Search for the cell housing the specified text and yield its [X, Y] center coordinate. 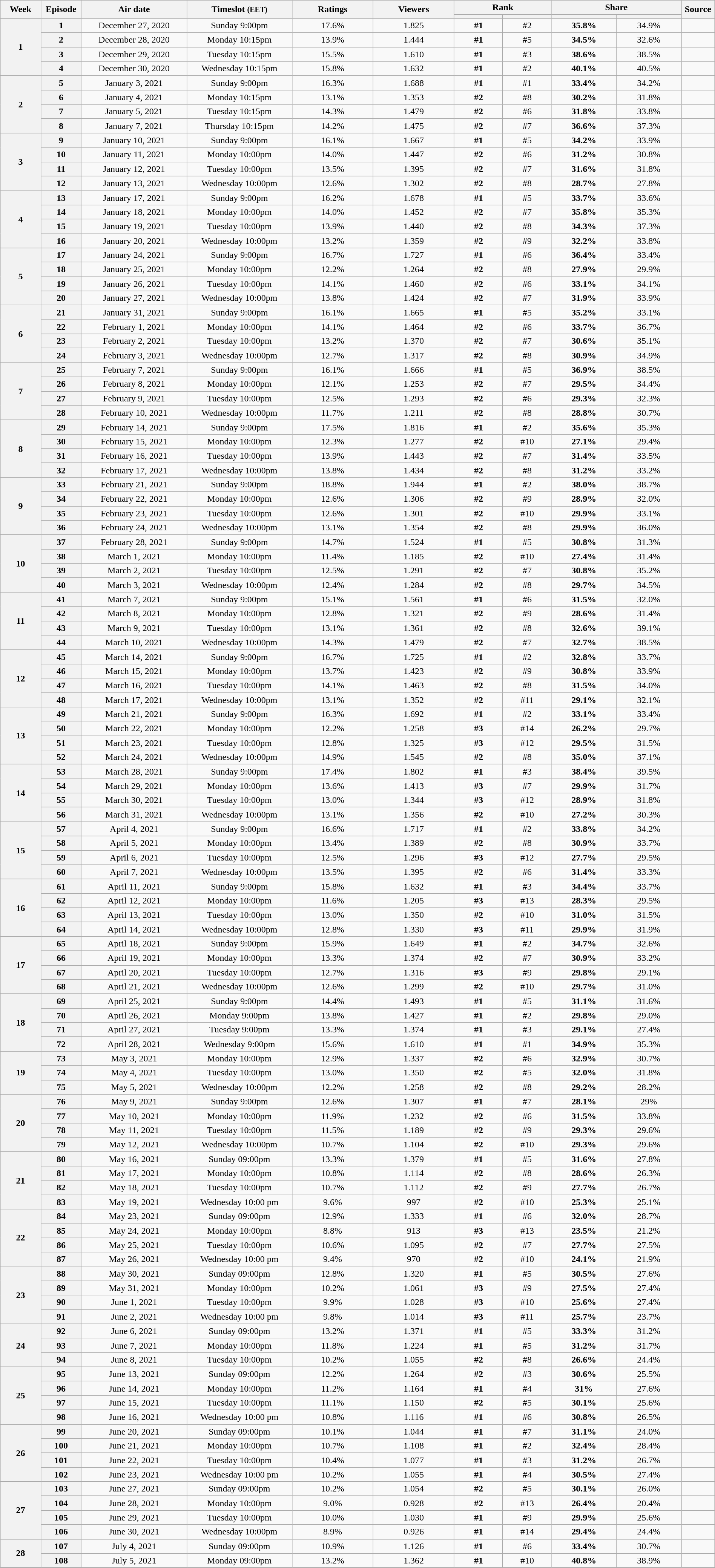
36.6% [584, 126]
March 29, 2021 [134, 786]
June 6, 2021 [134, 1331]
1.061 [414, 1288]
1.424 [414, 298]
35.1% [649, 341]
0.928 [414, 1503]
1.423 [414, 671]
103 [61, 1489]
1.361 [414, 628]
1.293 [414, 398]
9.6% [333, 1202]
March 14, 2021 [134, 657]
April 26, 2021 [134, 1015]
1.389 [414, 843]
June 28, 2021 [134, 1503]
36 [61, 528]
50 [61, 729]
9.8% [333, 1317]
1.352 [414, 700]
1.320 [414, 1274]
11.6% [333, 900]
1.379 [414, 1159]
14.9% [333, 757]
65 [61, 943]
108 [61, 1560]
86 [61, 1245]
82 [61, 1188]
February 21, 2021 [134, 484]
June 15, 2021 [134, 1403]
1.443 [414, 456]
21.2% [649, 1231]
63 [61, 915]
March 16, 2021 [134, 685]
February 28, 2021 [134, 542]
February 14, 2021 [134, 427]
1.306 [414, 499]
31 [61, 456]
May 11, 2021 [134, 1130]
33 [61, 484]
1.688 [414, 83]
38.4% [584, 772]
51 [61, 743]
39 [61, 571]
28.1% [584, 1101]
1.561 [414, 599]
1.189 [414, 1130]
February 24, 2021 [134, 528]
40 [61, 585]
March 22, 2021 [134, 729]
24.1% [584, 1259]
64 [61, 929]
February 2, 2021 [134, 341]
1.353 [414, 97]
1.370 [414, 341]
1.463 [414, 685]
11.1% [333, 1403]
June 20, 2021 [134, 1432]
74 [61, 1073]
April 28, 2021 [134, 1044]
27.1% [584, 441]
76 [61, 1101]
June 30, 2021 [134, 1532]
15.1% [333, 599]
54 [61, 786]
1.164 [414, 1388]
April 7, 2021 [134, 872]
June 8, 2021 [134, 1360]
1.440 [414, 226]
16.6% [333, 829]
March 23, 2021 [134, 743]
Air date [134, 9]
11.7% [333, 413]
24.0% [649, 1432]
75 [61, 1087]
1.108 [414, 1446]
Wednesday 10:15pm [239, 69]
81 [61, 1173]
April 25, 2021 [134, 1001]
11.5% [333, 1130]
45 [61, 657]
10.1% [333, 1432]
1.232 [414, 1116]
12.4% [333, 585]
February 3, 2021 [134, 355]
June 14, 2021 [134, 1388]
April 6, 2021 [134, 857]
1.325 [414, 743]
35.6% [584, 427]
January 12, 2021 [134, 169]
June 7, 2021 [134, 1345]
Episode [61, 9]
1.427 [414, 1015]
15.5% [333, 54]
80 [61, 1159]
17.5% [333, 427]
1.816 [414, 427]
June 29, 2021 [134, 1517]
1.284 [414, 585]
1.277 [414, 441]
32.7% [584, 642]
February 22, 2021 [134, 499]
11.2% [333, 1388]
April 5, 2021 [134, 843]
100 [61, 1446]
March 17, 2021 [134, 700]
July 4, 2021 [134, 1546]
April 27, 2021 [134, 1030]
May 5, 2021 [134, 1087]
February 10, 2021 [134, 413]
89 [61, 1288]
105 [61, 1517]
29.2% [584, 1087]
May 26, 2021 [134, 1259]
83 [61, 1202]
44 [61, 642]
1.725 [414, 657]
1.333 [414, 1216]
1.112 [414, 1188]
1.253 [414, 384]
36.0% [649, 528]
1.205 [414, 900]
29 [61, 427]
May 10, 2021 [134, 1116]
73 [61, 1058]
April 12, 2021 [134, 900]
1.475 [414, 126]
1.330 [414, 929]
39.5% [649, 772]
35 [61, 513]
1.460 [414, 284]
29.0% [649, 1015]
1.028 [414, 1302]
May 23, 2021 [134, 1216]
90 [61, 1302]
26.2% [584, 729]
January 17, 2021 [134, 198]
99 [61, 1432]
Thursday 10:15pm [239, 126]
8.9% [333, 1532]
15.9% [333, 943]
March 1, 2021 [134, 556]
84 [61, 1216]
27.9% [584, 269]
February 16, 2021 [134, 456]
9.0% [333, 1503]
47 [61, 685]
25.5% [649, 1374]
February 17, 2021 [134, 470]
25.7% [584, 1317]
34.7% [584, 943]
1.692 [414, 714]
60 [61, 872]
30.3% [649, 815]
December 30, 2020 [134, 69]
January 26, 2021 [134, 284]
1.825 [414, 25]
April 20, 2021 [134, 972]
12.3% [333, 441]
April 14, 2021 [134, 929]
1.354 [414, 528]
28.4% [649, 1446]
1.291 [414, 571]
9.9% [333, 1302]
December 27, 2020 [134, 25]
32 [61, 470]
March 3, 2021 [134, 585]
March 31, 2021 [134, 815]
1.114 [414, 1173]
25.3% [584, 1202]
May 31, 2021 [134, 1288]
43 [61, 628]
85 [61, 1231]
913 [414, 1231]
0.926 [414, 1532]
31% [584, 1388]
46 [61, 671]
April 11, 2021 [134, 886]
40.8% [584, 1560]
February 1, 2021 [134, 327]
102 [61, 1475]
62 [61, 900]
23.7% [649, 1317]
34.0% [649, 685]
38.9% [649, 1560]
93 [61, 1345]
10.9% [333, 1546]
15.6% [333, 1044]
January 10, 2021 [134, 140]
26.3% [649, 1173]
1.434 [414, 470]
997 [414, 1202]
1.444 [414, 40]
14.7% [333, 542]
1.447 [414, 155]
16.2% [333, 198]
35.0% [584, 757]
70 [61, 1015]
January 3, 2021 [134, 83]
December 29, 2020 [134, 54]
Share [616, 8]
41 [61, 599]
970 [414, 1259]
1.302 [414, 183]
January 27, 2021 [134, 298]
94 [61, 1360]
1.344 [414, 800]
10.4% [333, 1460]
31.3% [649, 542]
55 [61, 800]
1.717 [414, 829]
40.5% [649, 69]
Monday 09:00pm [239, 1560]
38 [61, 556]
38.0% [584, 484]
72 [61, 1044]
January 19, 2021 [134, 226]
48 [61, 700]
1.296 [414, 857]
1.545 [414, 757]
January 31, 2021 [134, 312]
June 21, 2021 [134, 1446]
April 18, 2021 [134, 943]
1.054 [414, 1489]
1.014 [414, 1317]
January 4, 2021 [134, 97]
May 3, 2021 [134, 1058]
April 21, 2021 [134, 987]
12.1% [333, 384]
May 30, 2021 [134, 1274]
30.2% [584, 97]
101 [61, 1460]
March 15, 2021 [134, 671]
1.337 [414, 1058]
69 [61, 1001]
36.7% [649, 327]
June 2, 2021 [134, 1317]
February 23, 2021 [134, 513]
1.727 [414, 255]
97 [61, 1403]
1.030 [414, 1517]
1.464 [414, 327]
91 [61, 1317]
Rank [503, 8]
1.649 [414, 943]
May 18, 2021 [134, 1188]
106 [61, 1532]
April 13, 2021 [134, 915]
1.150 [414, 1403]
39.1% [649, 628]
1.301 [414, 513]
32.3% [649, 398]
98 [61, 1417]
1.116 [414, 1417]
87 [61, 1259]
1.321 [414, 614]
1.667 [414, 140]
1.356 [414, 815]
1.317 [414, 355]
68 [61, 987]
25.1% [649, 1202]
36.9% [584, 370]
June 13, 2021 [134, 1374]
March 9, 2021 [134, 628]
March 2, 2021 [134, 571]
1.126 [414, 1546]
30 [61, 441]
59 [61, 857]
26.0% [649, 1489]
92 [61, 1331]
49 [61, 714]
29% [649, 1101]
June 27, 2021 [134, 1489]
1.802 [414, 772]
17.6% [333, 25]
28.8% [584, 413]
January 11, 2021 [134, 155]
21.9% [649, 1259]
33.6% [649, 198]
January 18, 2021 [134, 212]
10.6% [333, 1245]
March 10, 2021 [134, 642]
42 [61, 614]
January 7, 2021 [134, 126]
57 [61, 829]
Viewers [414, 9]
May 25, 2021 [134, 1245]
34.3% [584, 226]
32.8% [584, 657]
18.8% [333, 484]
1.359 [414, 240]
March 8, 2021 [134, 614]
March 30, 2021 [134, 800]
1.316 [414, 972]
33.5% [649, 456]
June 1, 2021 [134, 1302]
34 [61, 499]
June 23, 2021 [134, 1475]
March 24, 2021 [134, 757]
Tuesday 9:00pm [239, 1030]
52 [61, 757]
56 [61, 815]
13.6% [333, 786]
32.9% [584, 1058]
May 17, 2021 [134, 1173]
January 20, 2021 [134, 240]
May 16, 2021 [134, 1159]
March 21, 2021 [134, 714]
107 [61, 1546]
17.4% [333, 772]
26.6% [584, 1360]
38.7% [649, 484]
1.362 [414, 1560]
28.3% [584, 900]
61 [61, 886]
104 [61, 1503]
23.5% [584, 1231]
April 19, 2021 [134, 958]
1.095 [414, 1245]
13.4% [333, 843]
June 16, 2021 [134, 1417]
January 24, 2021 [134, 255]
14.2% [333, 126]
May 24, 2021 [134, 1231]
May 12, 2021 [134, 1144]
95 [61, 1374]
1.224 [414, 1345]
88 [61, 1274]
January 5, 2021 [134, 112]
March 7, 2021 [134, 599]
February 15, 2021 [134, 441]
67 [61, 972]
58 [61, 843]
1.185 [414, 556]
1.299 [414, 987]
14.4% [333, 1001]
1.413 [414, 786]
Wednesday 9:00pm [239, 1044]
1.524 [414, 542]
53 [61, 772]
1.211 [414, 413]
April 4, 2021 [134, 829]
May 19, 2021 [134, 1202]
11.9% [333, 1116]
1.666 [414, 370]
34.1% [649, 284]
11.4% [333, 556]
96 [61, 1388]
January 13, 2021 [134, 183]
10.0% [333, 1517]
32.1% [649, 700]
January 25, 2021 [134, 269]
Ratings [333, 9]
28.2% [649, 1087]
Week [20, 9]
13.7% [333, 671]
8.8% [333, 1231]
36.4% [584, 255]
Source [698, 9]
26.5% [649, 1417]
1.665 [414, 312]
May 4, 2021 [134, 1073]
1.493 [414, 1001]
1.044 [414, 1432]
77 [61, 1116]
May 9, 2021 [134, 1101]
1.944 [414, 484]
1.104 [414, 1144]
66 [61, 958]
Timeslot (EET) [239, 9]
32.4% [584, 1446]
1.452 [414, 212]
July 5, 2021 [134, 1560]
38.6% [584, 54]
37.1% [649, 757]
1.307 [414, 1101]
32.2% [584, 240]
1.077 [414, 1460]
March 28, 2021 [134, 772]
71 [61, 1030]
79 [61, 1144]
February 8, 2021 [134, 384]
78 [61, 1130]
June 22, 2021 [134, 1460]
1.678 [414, 198]
27.2% [584, 815]
40.1% [584, 69]
February 9, 2021 [134, 398]
9.4% [333, 1259]
Monday 9:00pm [239, 1015]
37 [61, 542]
20.4% [649, 1503]
1.371 [414, 1331]
December 28, 2020 [134, 40]
26.4% [584, 1503]
February 7, 2021 [134, 370]
11.8% [333, 1345]
